Pinpoint the cell where the given text exists, returning its (x, y) midpoint coordinate. 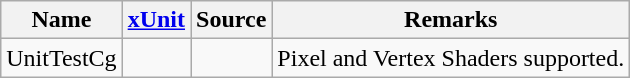
xUnit (156, 20)
Source (232, 20)
UnitTestCg (62, 58)
Name (62, 20)
Remarks (451, 20)
Pixel and Vertex Shaders supported. (451, 58)
